Scan for the cell matching the given text and deliver its [X, Y] coordinate at center. 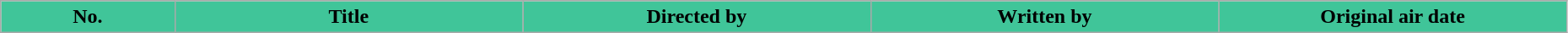
Original air date [1393, 17]
Directed by [697, 17]
Title [349, 17]
Written by [1044, 17]
No. [88, 17]
